From the cell containing the given text, extract its center point as (x, y) coordinate. 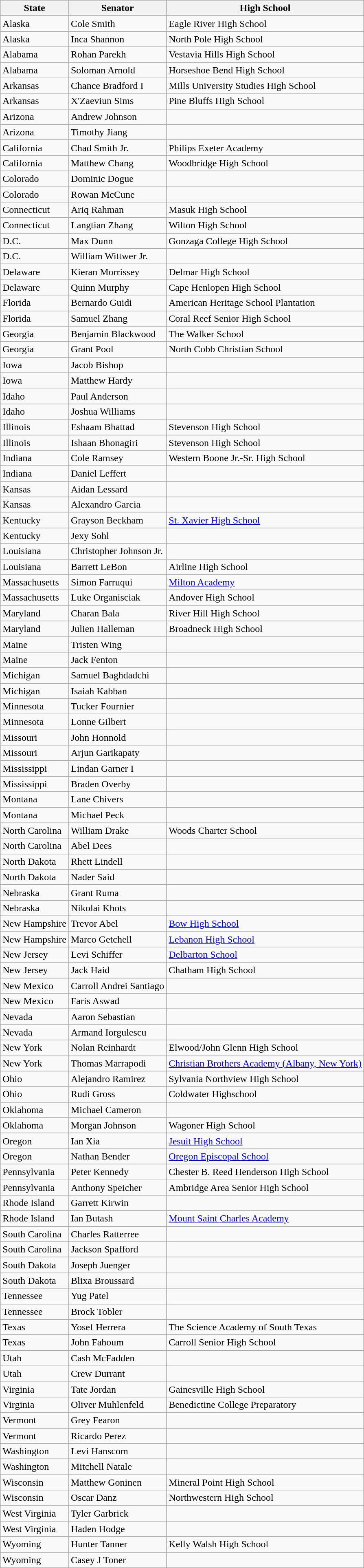
Wilton High School (265, 225)
John Fahoum (117, 1343)
Barrett LeBon (117, 567)
Matthew Chang (117, 163)
Matthew Hardy (117, 380)
Tucker Fournier (117, 707)
High School (265, 8)
Crew Durrant (117, 1374)
Mills University Studies High School (265, 86)
Eshaam Bhattad (117, 427)
Mitchell Natale (117, 1467)
Oregon Episcopal School (265, 1156)
Julien Halleman (117, 629)
Benjamin Blackwood (117, 334)
Casey J Toner (117, 1560)
Simon Farruqui (117, 582)
Grant Pool (117, 349)
Isaiah Kabban (117, 691)
Lebanon High School (265, 939)
Hunter Tanner (117, 1544)
Trevor Abel (117, 923)
Charan Bala (117, 613)
Andover High School (265, 598)
Soloman Arnold (117, 70)
Kelly Walsh High School (265, 1544)
Jack Haid (117, 970)
Woods Charter School (265, 830)
Ian Butash (117, 1219)
Wagoner High School (265, 1125)
Rhett Lindell (117, 861)
Pine Bluffs High School (265, 101)
Inca Shannon (117, 39)
Nolan Reinhardt (117, 1048)
Chester B. Reed Henderson High School (265, 1172)
Senator (117, 8)
Matthew Goninen (117, 1482)
Max Dunn (117, 241)
Jackson Spafford (117, 1250)
Benedictine College Preparatory (265, 1405)
Nathan Bender (117, 1156)
Cash McFadden (117, 1358)
Christopher Johnson Jr. (117, 551)
William Drake (117, 830)
Mount Saint Charles Academy (265, 1219)
Michael Peck (117, 815)
Michael Cameron (117, 1110)
North Pole High School (265, 39)
Joshua Williams (117, 411)
Faris Aswad (117, 1001)
Rudi Gross (117, 1094)
Thomas Marrapodi (117, 1063)
Chatham High School (265, 970)
Jack Fenton (117, 660)
Timothy Jiang (117, 132)
Broadneck High School (265, 629)
Alejandro Ramirez (117, 1079)
Ariq Rahman (117, 210)
Quinn Murphy (117, 287)
Carroll Senior High School (265, 1343)
Rowan McCune (117, 194)
Alexandro Garcia (117, 505)
Haden Hodge (117, 1529)
Nikolai Khots (117, 908)
Aidan Lessard (117, 489)
Chad Smith Jr. (117, 148)
Levi Hanscom (117, 1451)
Lonne Gilbert (117, 722)
Braden Overby (117, 784)
Daniel Leffert (117, 474)
Bernardo Guidi (117, 303)
Aaron Sebastian (117, 1017)
Grant Ruma (117, 892)
Rohan Parekh (117, 55)
Elwood/John Glenn High School (265, 1048)
Samuel Baghdadchi (117, 675)
River Hill High School (265, 613)
Charles Ratterree (117, 1234)
The Science Academy of South Texas (265, 1327)
Jexy Sohl (117, 536)
Coldwater Highschool (265, 1094)
Yug Patel (117, 1296)
State (35, 8)
Garrett Kirwin (117, 1203)
Morgan Johnson (117, 1125)
Gainesville High School (265, 1389)
Ishaan Bhonagiri (117, 442)
North Cobb Christian School (265, 349)
Bow High School (265, 923)
St. Xavier High School (265, 520)
Christian Brothers Academy (Albany, New York) (265, 1063)
Anthony Speicher (117, 1188)
Peter Kennedy (117, 1172)
Lane Chivers (117, 799)
Western Boone Jr.-Sr. High School (265, 458)
Lindan Garner I (117, 769)
Chance Bradford I (117, 86)
Marco Getchell (117, 939)
Langtian Zhang (117, 225)
William Wittwer Jr. (117, 256)
Horseshoe Bend High School (265, 70)
X'Zaeviun Sims (117, 101)
Tate Jordan (117, 1389)
Arjun Garikapaty (117, 753)
Luke Organisciak (117, 598)
Carroll Andrei Santiago (117, 986)
Philips Exeter Academy (265, 148)
American Heritage School Plantation (265, 303)
Blixa Broussard (117, 1281)
John Honnold (117, 738)
Nader Said (117, 877)
Gonzaga College High School (265, 241)
Brock Tobler (117, 1312)
Milton Academy (265, 582)
Northwestern High School (265, 1498)
Jesuit High School (265, 1141)
Armand Iorgulescu (117, 1032)
Oliver Muhlenfeld (117, 1405)
Ian Xia (117, 1141)
Eagle River High School (265, 24)
Jacob Bishop (117, 365)
Mineral Point High School (265, 1482)
Cape Henlopen High School (265, 287)
Cole Ramsey (117, 458)
Sylvania Northview High School (265, 1079)
Masuk High School (265, 210)
Yosef Herrera (117, 1327)
Kieran Morrissey (117, 272)
Tristen Wing (117, 644)
Oscar Danz (117, 1498)
Tyler Garbrick (117, 1513)
Paul Anderson (117, 396)
Coral Reef Senior High School (265, 318)
Dominic Dogue (117, 179)
Delmar High School (265, 272)
Samuel Zhang (117, 318)
Ambridge Area Senior High School (265, 1188)
Grayson Beckham (117, 520)
Ricardo Perez (117, 1435)
Andrew Johnson (117, 117)
The Walker School (265, 334)
Grey Fearon (117, 1420)
Airline High School (265, 567)
Joseph Juenger (117, 1265)
Cole Smith (117, 24)
Vestavia Hills High School (265, 55)
Levi Schiffer (117, 955)
Woodbridge High School (265, 163)
Abel Dees (117, 846)
Delbarton School (265, 955)
